Return (X, Y) of the center of cell containing provided text 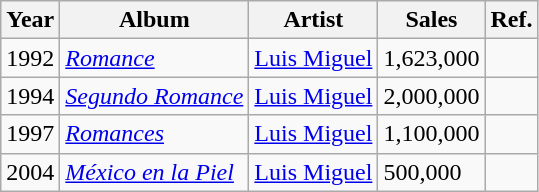
Year (30, 20)
1,100,000 (432, 134)
1,623,000 (432, 58)
500,000 (432, 172)
1992 (30, 58)
Romance (154, 58)
México en la Piel (154, 172)
Artist (314, 20)
Romances (154, 134)
Album (154, 20)
1994 (30, 96)
Ref. (512, 20)
2,000,000 (432, 96)
1997 (30, 134)
Sales (432, 20)
Segundo Romance (154, 96)
2004 (30, 172)
